Return (X, Y) of the center of cell containing provided text 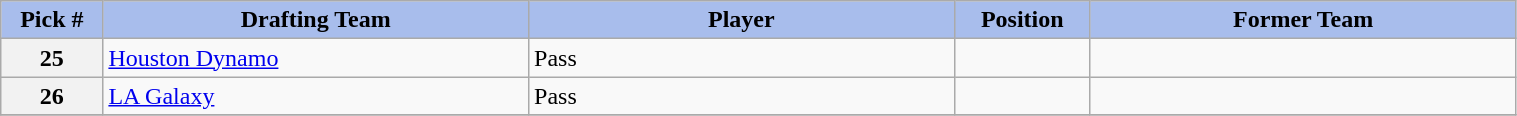
Former Team (1303, 20)
26 (52, 96)
Pick # (52, 20)
Player (742, 20)
Position (1022, 20)
25 (52, 58)
Drafting Team (316, 20)
LA Galaxy (316, 96)
Houston Dynamo (316, 58)
